Pinpoint the cell where the given text exists, returning its (x, y) midpoint coordinate. 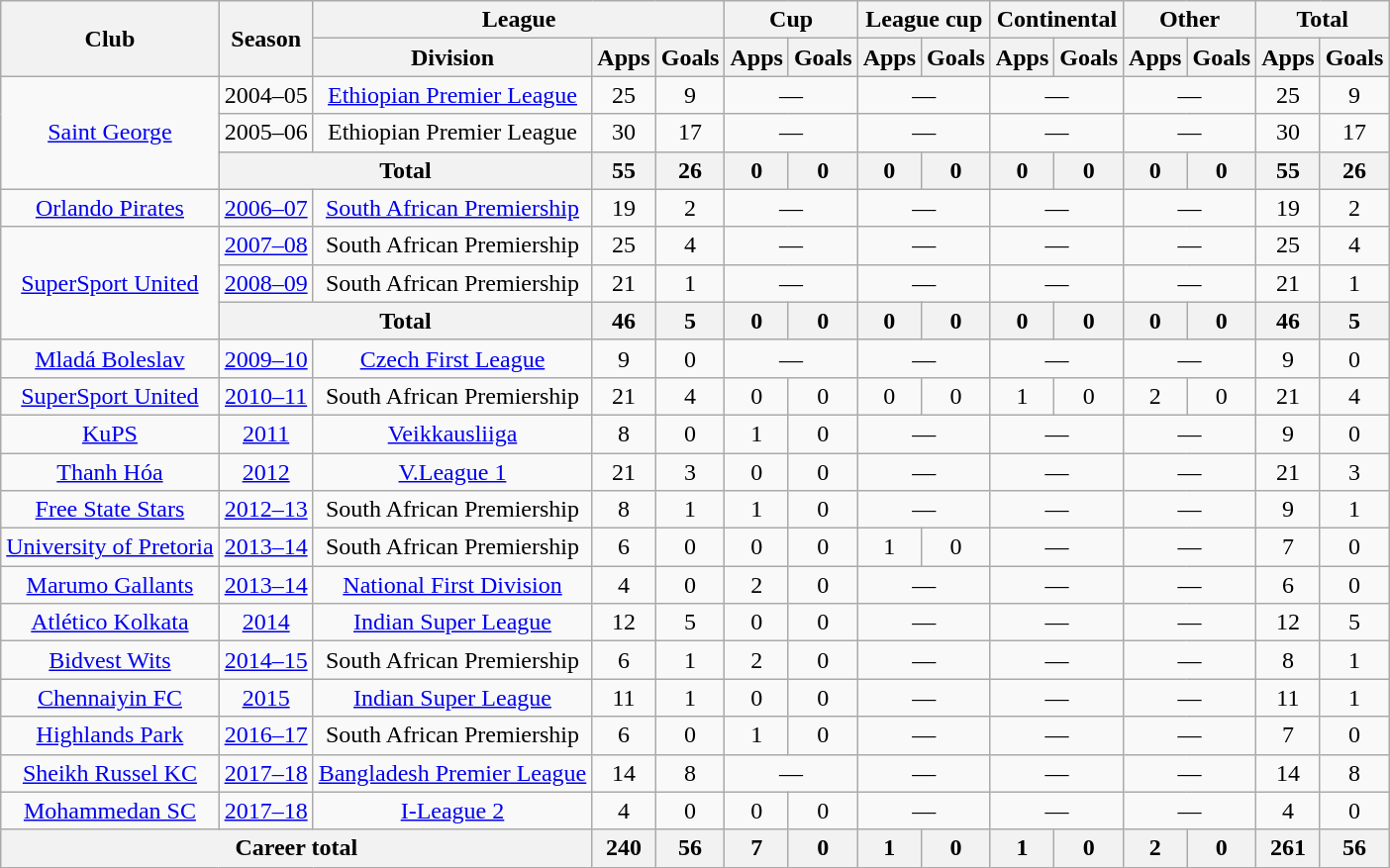
Orlando Pirates (110, 208)
2007–08 (265, 245)
V.League 1 (452, 472)
2010–11 (265, 396)
2016–17 (265, 735)
Atlético Kolkata (110, 623)
Mladá Boleslav (110, 358)
I-League 2 (452, 811)
Bangladesh Premier League (452, 773)
KuPS (110, 434)
2014 (265, 623)
Thanh Hóa (110, 472)
2014–15 (265, 660)
2012–13 (265, 510)
2012 (265, 472)
Sheikh Russel KC (110, 773)
University of Pretoria (110, 547)
2006–07 (265, 208)
2009–10 (265, 358)
Mohammedan SC (110, 811)
Marumo Gallants (110, 585)
Career total (297, 848)
2015 (265, 698)
Saint George (110, 133)
Chennaiyin FC (110, 698)
2004–05 (265, 95)
League cup (924, 20)
Cup (791, 20)
240 (624, 848)
Czech First League (452, 358)
Bidvest Wits (110, 660)
Highlands Park (110, 735)
Free State Stars (110, 510)
2011 (265, 434)
League (519, 20)
261 (1288, 848)
Continental (1056, 20)
Other (1190, 20)
Club (110, 39)
Season (265, 39)
National First Division (452, 585)
2008–09 (265, 283)
2005–06 (265, 133)
Veikkausliiga (452, 434)
Division (452, 57)
